Search for the cell housing the specified text and yield its (x, y) center coordinate. 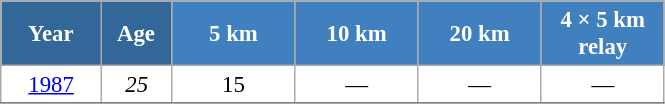
20 km (480, 34)
1987 (52, 85)
15 (234, 85)
4 × 5 km relay (602, 34)
Year (52, 34)
5 km (234, 34)
10 km (356, 34)
25 (136, 85)
Age (136, 34)
